Determine the [X, Y] coordinate at the center of the cell enclosing the given text.  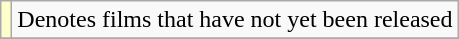
Denotes films that have not yet been released [235, 20]
